Identify which cell holds the provided text, then report its [X, Y] central coordinate. 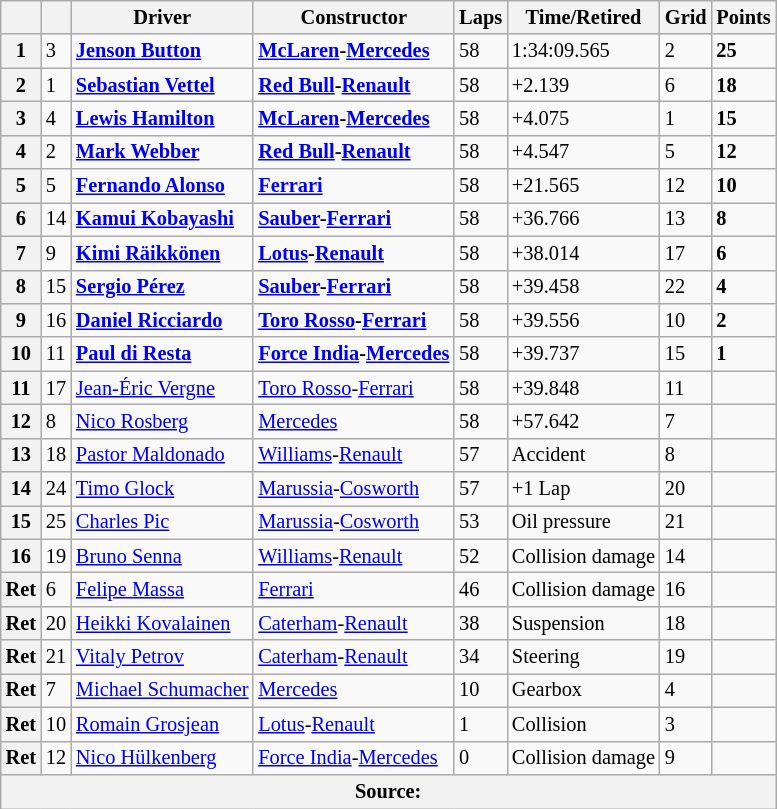
Pastor Maldonado [162, 455]
52 [480, 556]
Fernando Alonso [162, 186]
+39.848 [584, 388]
Paul di Resta [162, 354]
Collision [584, 724]
Kamui Kobayashi [162, 219]
Charles Pic [162, 522]
+4.075 [584, 118]
Jenson Button [162, 51]
Romain Grosjean [162, 724]
Laps [480, 17]
Points [744, 17]
Nico Rosberg [162, 421]
Lewis Hamilton [162, 118]
Bruno Senna [162, 556]
Suspension [584, 623]
0 [480, 758]
1:34:09.565 [584, 51]
Oil pressure [584, 522]
Kimi Räikkönen [162, 253]
24 [56, 489]
Steering [584, 657]
+39.737 [584, 354]
Accident [584, 455]
Sergio Pérez [162, 287]
+36.766 [584, 219]
Sebastian Vettel [162, 85]
53 [480, 522]
Timo Glock [162, 489]
Daniel Ricciardo [162, 320]
Vitaly Petrov [162, 657]
Mark Webber [162, 152]
22 [686, 287]
46 [480, 589]
Driver [162, 17]
34 [480, 657]
+39.458 [584, 287]
Felipe Massa [162, 589]
Jean-Éric Vergne [162, 388]
Nico Hülkenberg [162, 758]
+4.547 [584, 152]
+1 Lap [584, 489]
Gearbox [584, 690]
+2.139 [584, 85]
+57.642 [584, 421]
+38.014 [584, 253]
Michael Schumacher [162, 690]
38 [480, 623]
Constructor [354, 17]
Time/Retired [584, 17]
+21.565 [584, 186]
+39.556 [584, 320]
Source: [388, 791]
Grid [686, 17]
Heikki Kovalainen [162, 623]
